Scan for the cell matching the given text and deliver its [X, Y] coordinate at center. 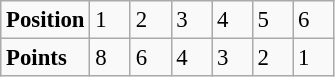
Position [46, 20]
5 [272, 20]
Points [46, 58]
8 [110, 58]
